Locate the cell with the specified text and output its (x, y) center coordinate. 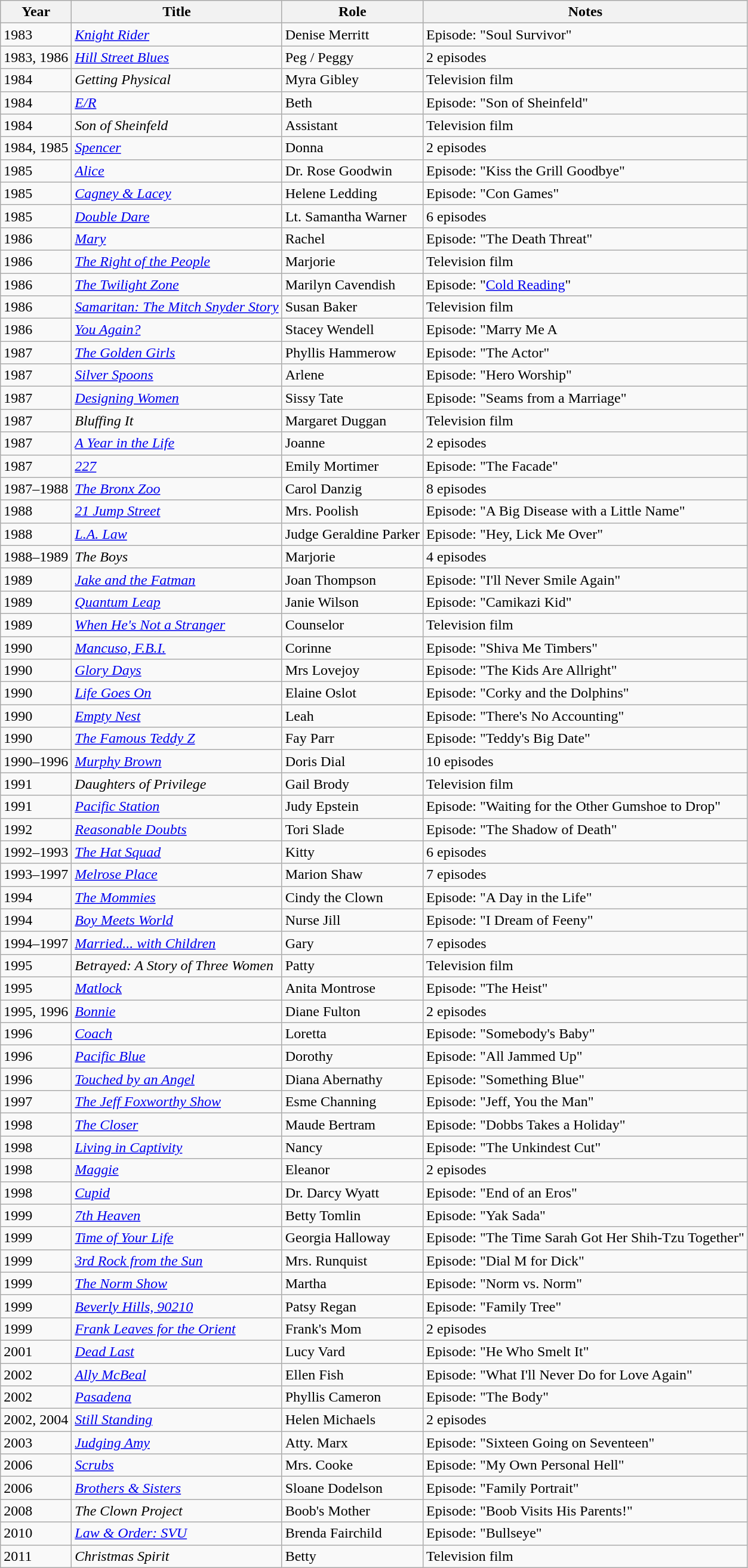
Episode: "Teddy's Big Date" (585, 739)
Spencer (177, 148)
Episode: "Shiva Me Timbers" (585, 647)
Phyllis Hammerow (352, 353)
Alice (177, 171)
The Bronx Zoo (177, 489)
Judge Geraldine Parker (352, 534)
Maggie (177, 1170)
Pacific Station (177, 807)
Episode: "Somebody's Baby" (585, 1034)
10 episodes (585, 761)
Episode: "The Body" (585, 1397)
Melrose Place (177, 875)
1988–1989 (36, 557)
Janie Wilson (352, 602)
Denise Merritt (352, 35)
Beth (352, 103)
Arlene (352, 375)
Helene Ledding (352, 193)
Dr. Darcy Wyatt (352, 1193)
1984, 1985 (36, 148)
Glory Days (177, 671)
Samaritan: The Mitch Snyder Story (177, 307)
Dorothy (352, 1057)
Episode: "Son of Sheinfeld" (585, 103)
Emily Mortimer (352, 466)
Joanne (352, 443)
Lt. Samantha Warner (352, 216)
Frank Leaves for the Orient (177, 1329)
Loretta (352, 1034)
Episode: "Con Games" (585, 193)
Episode: "Yak Sada" (585, 1215)
7th Heaven (177, 1215)
Episode: "The Unkindest Cut" (585, 1147)
Maude Bertram (352, 1125)
2010 (36, 1533)
1993–1997 (36, 875)
Role (352, 12)
Still Standing (177, 1420)
Donna (352, 148)
Assistant (352, 125)
Nurse Jill (352, 920)
Counselor (352, 625)
Boy Meets World (177, 920)
When He's Not a Stranger (177, 625)
21 Jump Street (177, 511)
Designing Women (177, 398)
Eleanor (352, 1170)
Cagney & Lacey (177, 193)
4 episodes (585, 557)
Episode: "I'll Never Smile Again" (585, 579)
Gary (352, 943)
Married... with Children (177, 943)
Episode: "Norm vs. Norm" (585, 1283)
Mary (177, 239)
The Famous Teddy Z (177, 739)
L.A. Law (177, 534)
Murphy Brown (177, 761)
1983 (36, 35)
Episode: "Dial M for Dick" (585, 1261)
Tori Slade (352, 829)
Episode: "Soul Survivor" (585, 35)
Dr. Rose Goodwin (352, 171)
Episode: "Bullseye" (585, 1533)
1995, 1996 (36, 1011)
Esme Channing (352, 1102)
Episode: "The Kids Are Allright" (585, 671)
Episode: "End of an Eros" (585, 1193)
2002, 2004 (36, 1420)
The Boys (177, 557)
2001 (36, 1351)
Kitty (352, 852)
Episode: "The Time Sarah Got Her Shih-Tzu Together" (585, 1238)
Margaret Duggan (352, 421)
The Clown Project (177, 1511)
Mrs. Poolish (352, 511)
Touched by an Angel (177, 1079)
Gail Brody (352, 784)
Scrubs (177, 1465)
Sloane Dodelson (352, 1488)
Pasadena (177, 1397)
Martha (352, 1283)
1994–1997 (36, 943)
Ellen Fish (352, 1374)
Christmas Spirit (177, 1556)
Sissy Tate (352, 398)
Carol Danzig (352, 489)
Episode: "Family Portrait" (585, 1488)
Episode: "He Who Smelt It" (585, 1351)
Phyllis Cameron (352, 1397)
Getting Physical (177, 80)
Beverly Hills, 90210 (177, 1306)
Empty Nest (177, 716)
Fay Parr (352, 739)
Episode: "The Shadow of Death" (585, 829)
Episode: "The Heist" (585, 988)
2003 (36, 1443)
E/R (177, 103)
Betty Tomlin (352, 1215)
Episode: "I Dream of Feeny" (585, 920)
3rd Rock from the Sun (177, 1261)
Georgia Halloway (352, 1238)
Doris Dial (352, 761)
2008 (36, 1511)
Reasonable Doubts (177, 829)
Cupid (177, 1193)
Diane Fulton (352, 1011)
The Right of the People (177, 261)
The Hat Squad (177, 852)
1992 (36, 829)
Matlock (177, 988)
Stacey Wendell (352, 330)
Marilyn Cavendish (352, 285)
Nancy (352, 1147)
Corinne (352, 647)
Episode: "The Facade" (585, 466)
Quantum Leap (177, 602)
Episode: "Jeff, You the Man" (585, 1102)
Episode: "Dobbs Takes a Holiday" (585, 1125)
1997 (36, 1102)
Episode: "Corky and the Dolphins" (585, 693)
Helen Michaels (352, 1420)
Mancuso, F.B.I. (177, 647)
Episode: "Marry Me A (585, 330)
Brothers & Sisters (177, 1488)
Episode: "Hey, Lick Me Over" (585, 534)
Episode: "Family Tree" (585, 1306)
Susan Baker (352, 307)
Betty (352, 1556)
Frank's Mom (352, 1329)
Daughters of Privilege (177, 784)
Patsy Regan (352, 1306)
Double Dare (177, 216)
Episode: "Sixteen Going on Seventeen" (585, 1443)
Anita Montrose (352, 988)
Coach (177, 1034)
Lucy Vard (352, 1351)
Episode: "Something Blue" (585, 1079)
The Golden Girls (177, 353)
Episode: "Seams from a Marriage" (585, 398)
Peg / Peggy (352, 57)
Episode: "Waiting for the Other Gumshoe to Drop" (585, 807)
Ally McBeal (177, 1374)
2011 (36, 1556)
Episode: "There's No Accounting" (585, 716)
Title (177, 12)
The Jeff Foxworthy Show (177, 1102)
8 episodes (585, 489)
Living in Captivity (177, 1147)
Episode: "A Big Disease with a Little Name" (585, 511)
Notes (585, 12)
Year (36, 12)
Law & Order: SVU (177, 1533)
1992–1993 (36, 852)
Episode: "All Jammed Up" (585, 1057)
1990–1996 (36, 761)
Marion Shaw (352, 875)
Bonnie (177, 1011)
Diana Abernathy (352, 1079)
Cindy the Clown (352, 897)
Dead Last (177, 1351)
Silver Spoons (177, 375)
Atty. Marx (352, 1443)
Episode: "Cold Reading" (585, 285)
Myra Gibley (352, 80)
Mrs. Runquist (352, 1261)
Knight Rider (177, 35)
You Again? (177, 330)
Leah (352, 716)
Episode: "Hero Worship" (585, 375)
227 (177, 466)
Jake and the Fatman (177, 579)
Judy Epstein (352, 807)
Mrs Lovejoy (352, 671)
Rachel (352, 239)
Episode: "Boob Visits His Parents!" (585, 1511)
Episode: "The Actor" (585, 353)
Boob's Mother (352, 1511)
Hill Street Blues (177, 57)
Betrayed: A Story of Three Women (177, 965)
Time of Your Life (177, 1238)
Episode: "What I'll Never Do for Love Again" (585, 1374)
Episode: "Kiss the Grill Goodbye" (585, 171)
Episode: "The Death Threat" (585, 239)
Son of Sheinfeld (177, 125)
Elaine Oslot (352, 693)
Joan Thompson (352, 579)
Judging Amy (177, 1443)
Episode: "My Own Personal Hell" (585, 1465)
Bluffing It (177, 421)
Mrs. Cooke (352, 1465)
Episode: "Camikazi Kid" (585, 602)
Episode: "A Day in the Life" (585, 897)
Brenda Fairchild (352, 1533)
Life Goes On (177, 693)
A Year in the Life (177, 443)
The Norm Show (177, 1283)
The Twilight Zone (177, 285)
1983, 1986 (36, 57)
The Closer (177, 1125)
Pacific Blue (177, 1057)
The Mommies (177, 897)
Patty (352, 965)
1987–1988 (36, 489)
